Locate the cell with the specified text and output its (x, y) center coordinate. 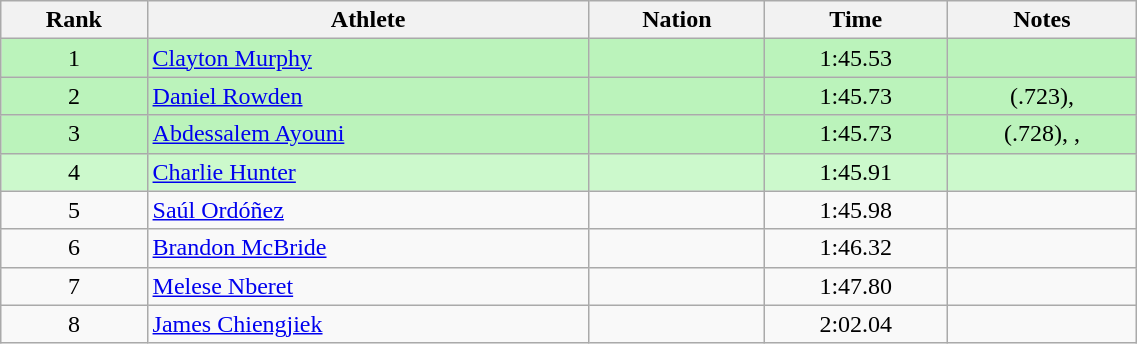
1:46.32 (856, 248)
Brandon McBride (368, 248)
2:02.04 (856, 324)
6 (74, 248)
1:45.98 (856, 210)
Nation (676, 20)
Charlie Hunter (368, 172)
Clayton Murphy (368, 58)
Abdessalem Ayouni (368, 134)
Melese Nberet (368, 286)
James Chiengjiek (368, 324)
Daniel Rowden (368, 96)
2 (74, 96)
Time (856, 20)
Rank (74, 20)
5 (74, 210)
3 (74, 134)
1:45.91 (856, 172)
Saúl Ordóñez (368, 210)
1 (74, 58)
Notes (1042, 20)
(.723), (1042, 96)
(.728), , (1042, 134)
8 (74, 324)
4 (74, 172)
1:47.80 (856, 286)
Athlete (368, 20)
1:45.53 (856, 58)
7 (74, 286)
